Locate the cell with the specified text and output its (x, y) center coordinate. 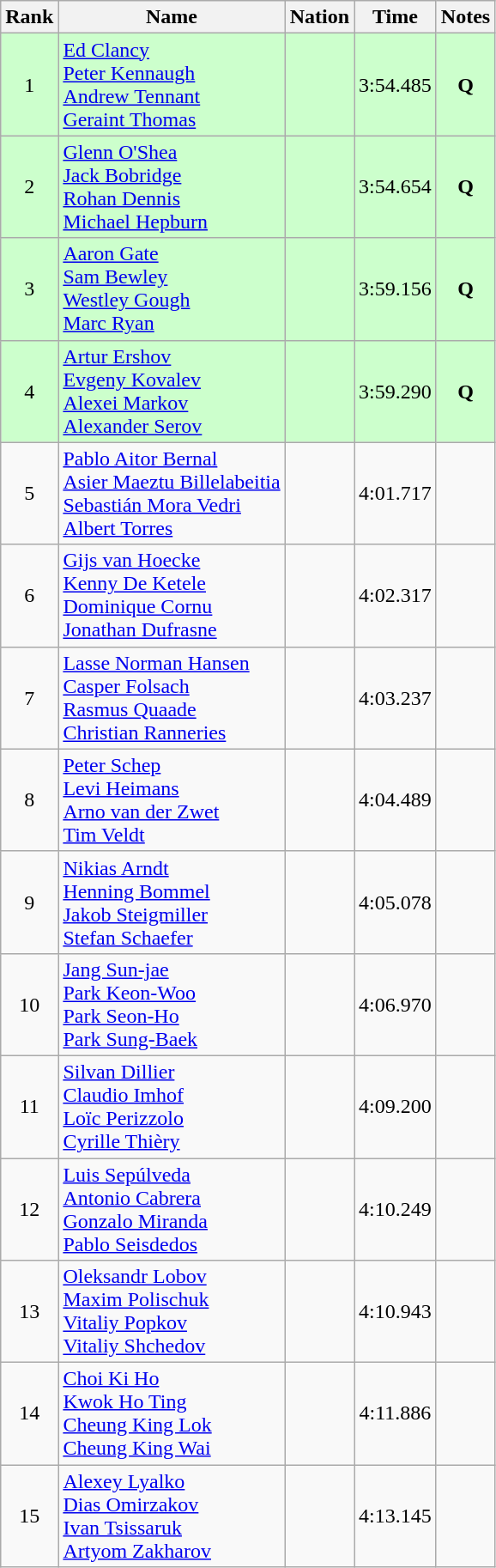
Glenn O'SheaJack BobridgeRohan DennisMichael Hepburn (172, 187)
4:03.237 (396, 697)
Nikias ArndtHenning BommelJakob SteigmillerStefan Schaefer (172, 902)
Peter SchepLevi HeimansArno van der ZwetTim Veldt (172, 800)
4:04.489 (396, 800)
Aaron GateSam BewleyWestley GoughMarc Ryan (172, 289)
3:59.290 (396, 392)
11 (29, 1106)
Pablo Aitor BernalAsier Maeztu BillelabeitiaSebastián Mora VedriAlbert Torres (172, 493)
4:09.200 (396, 1106)
4:06.970 (396, 1005)
3:54.485 (396, 84)
15 (29, 1516)
Name (172, 17)
Lasse Norman HansenCasper FolsachRasmus QuaadeChristian Ranneries (172, 697)
Ed ClancyPeter KennaughAndrew TennantGeraint Thomas (172, 84)
Luis SepúlvedaAntonio CabreraGonzalo MirandaPablo Seisdedos (172, 1209)
10 (29, 1005)
4:13.145 (396, 1516)
Silvan DillierClaudio ImhofLoïc PerizzoloCyrille Thièry (172, 1106)
6 (29, 596)
Alexey LyalkoDias OmirzakovIvan TsissarukArtyom Zakharov (172, 1516)
2 (29, 187)
Artur ErshovEvgeny KovalevAlexei MarkovAlexander Serov (172, 392)
7 (29, 697)
4 (29, 392)
1 (29, 84)
Notes (465, 17)
Rank (29, 17)
Gijs van HoeckeKenny De KeteleDominique CornuJonathan Dufrasne (172, 596)
3 (29, 289)
3:59.156 (396, 289)
Jang Sun-jaePark Keon-WooPark Seon-HoPark Sung-Baek (172, 1005)
5 (29, 493)
Time (396, 17)
13 (29, 1312)
Oleksandr LobovMaxim PolischukVitaliy PopkovVitaliy Shchedov (172, 1312)
4:11.886 (396, 1413)
Choi Ki HoKwok Ho TingCheung King LokCheung King Wai (172, 1413)
4:05.078 (396, 902)
14 (29, 1413)
4:10.943 (396, 1312)
4:10.249 (396, 1209)
12 (29, 1209)
8 (29, 800)
3:54.654 (396, 187)
4:02.317 (396, 596)
Nation (319, 17)
4:01.717 (396, 493)
9 (29, 902)
